Capture the cell that displays the provided text and extract its [X, Y] central coordinate. 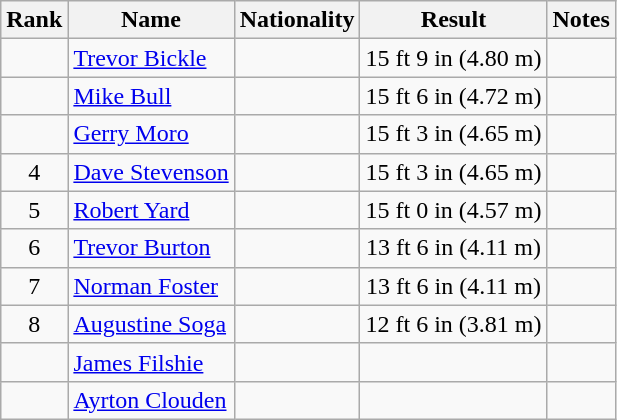
Dave Stevenson [151, 172]
5 [34, 210]
Notes [581, 20]
Result [454, 20]
4 [34, 172]
Norman Foster [151, 286]
Trevor Bickle [151, 58]
James Filshie [151, 362]
8 [34, 324]
Rank [34, 20]
15 ft 9 in (4.80 m) [454, 58]
6 [34, 248]
Ayrton Clouden [151, 400]
Robert Yard [151, 210]
Name [151, 20]
Mike Bull [151, 96]
15 ft 6 in (4.72 m) [454, 96]
Trevor Burton [151, 248]
Nationality [297, 20]
Gerry Moro [151, 134]
7 [34, 286]
12 ft 6 in (3.81 m) [454, 324]
15 ft 0 in (4.57 m) [454, 210]
Augustine Soga [151, 324]
